Find where the given text appears and provide that cell's center as (x, y) coordinate. 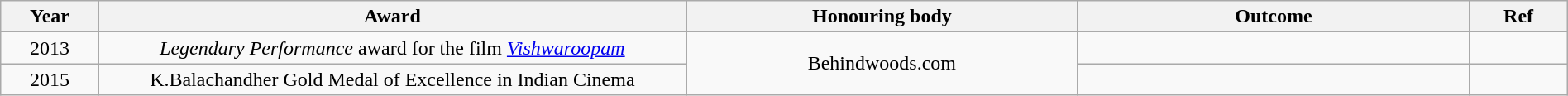
Honouring body (882, 17)
Outcome (1274, 17)
Legendary Performance award for the film Vishwaroopam (392, 48)
2015 (50, 79)
K.Balachandher Gold Medal of Excellence in Indian Cinema (392, 79)
Award (392, 17)
Year (50, 17)
Behindwoods.com (882, 64)
2013 (50, 48)
Ref (1518, 17)
